Return the (X, Y) coordinate for the center point of the cell that contains the specified text.  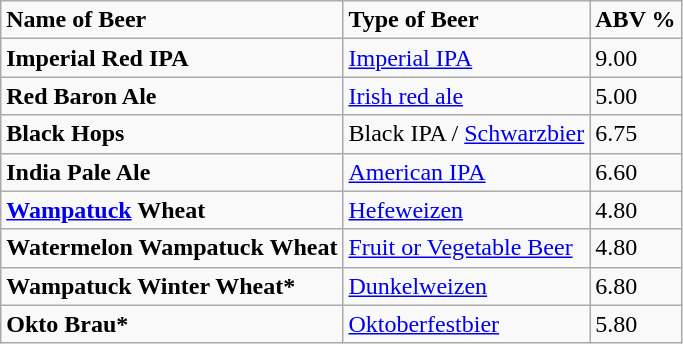
Wampatuck Winter Wheat* (172, 286)
Irish red ale (466, 96)
Oktoberfestbier (466, 324)
5.00 (636, 96)
Fruit or Vegetable Beer (466, 248)
6.75 (636, 134)
American IPA (466, 172)
6.80 (636, 286)
9.00 (636, 58)
5.80 (636, 324)
India Pale Ale (172, 172)
6.60 (636, 172)
Red Baron Ale (172, 96)
Wampatuck Wheat (172, 210)
Name of Beer (172, 20)
Hefeweizen (466, 210)
Type of Beer (466, 20)
Imperial Red IPA (172, 58)
Dunkelweizen (466, 286)
Okto Brau* (172, 324)
Watermelon Wampatuck Wheat (172, 248)
ABV % (636, 20)
Black IPA / Schwarzbier (466, 134)
Imperial IPA (466, 58)
Black Hops (172, 134)
